Return (X, Y) of the center of cell containing provided text 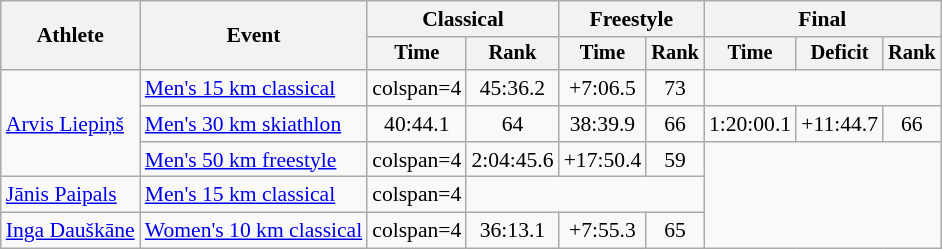
Women's 10 km classical (254, 231)
Men's 50 km freestyle (254, 160)
73 (675, 88)
38:39.9 (603, 124)
Jānis Paipals (70, 195)
59 (675, 160)
Deficit (840, 54)
45:36.2 (512, 88)
Freestyle (632, 19)
40:44.1 (416, 124)
Arvis Liepiņš (70, 124)
+7:55.3 (603, 231)
Inga Dauškāne (70, 231)
+7:06.5 (603, 88)
+11:44.7 (840, 124)
36:13.1 (512, 231)
Classical (462, 19)
Final (822, 19)
65 (675, 231)
Men's 30 km skiathlon (254, 124)
Athlete (70, 36)
+17:50.4 (603, 160)
2:04:45.6 (512, 160)
Event (254, 36)
64 (512, 124)
1:20:00.1 (750, 124)
